Output the (X, Y) coordinate of the center of the cell containing the given text.  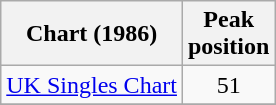
Chart (1986) (92, 34)
51 (228, 85)
UK Singles Chart (92, 85)
Peakposition (228, 34)
